Determine the (x, y) coordinate at the center of the cell enclosing the given text.  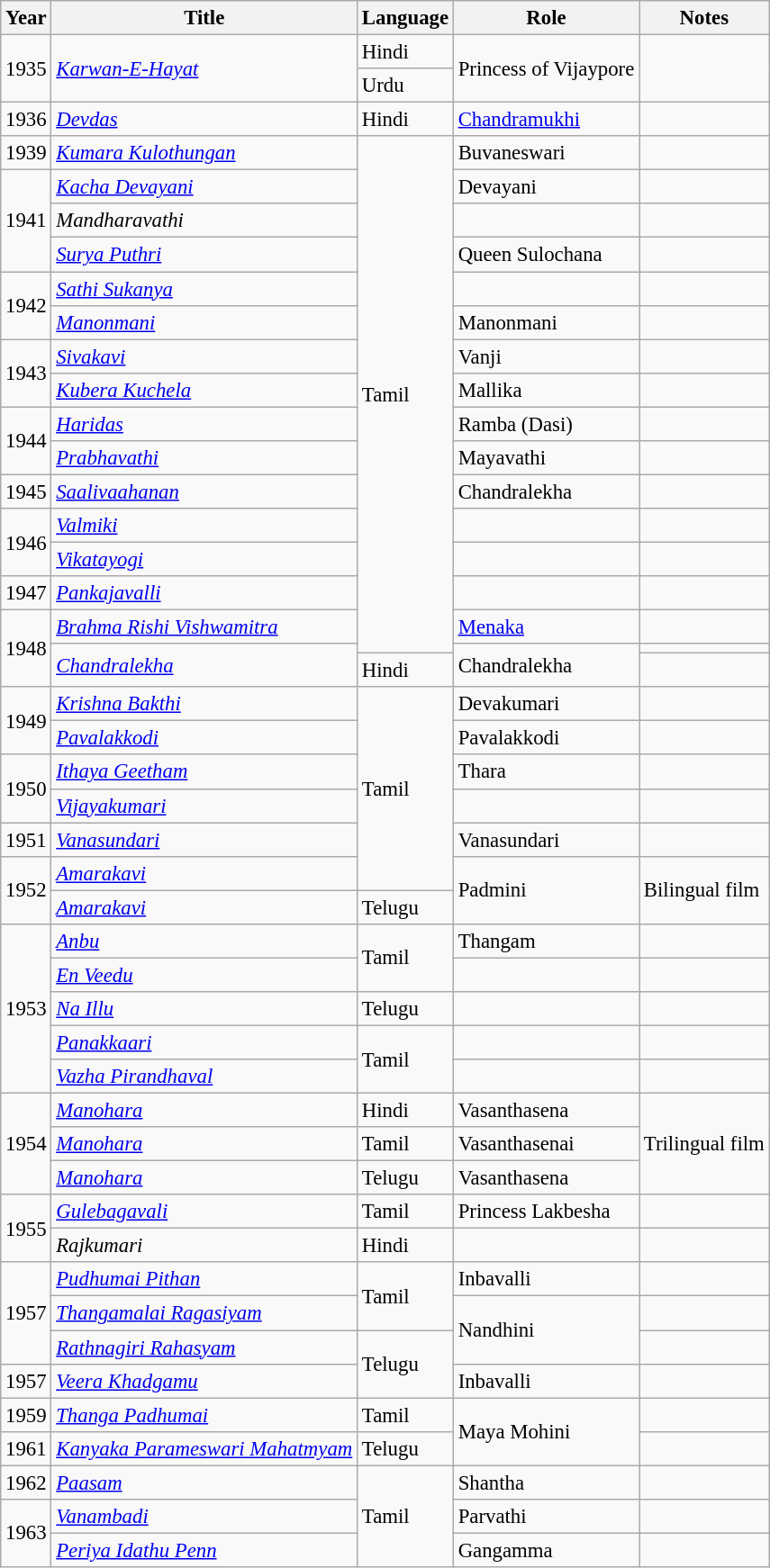
1963 (26, 1534)
1955 (26, 1228)
Rajkumari (204, 1246)
Gulebagavali (204, 1212)
1953 (26, 1009)
Prabhavathi (204, 458)
Vijayakumari (204, 806)
1942 (26, 306)
Vazha Pirandhaval (204, 1077)
Notes (704, 18)
Thanga Padhumai (204, 1415)
1954 (26, 1145)
Thangamalai Ragasiyam (204, 1313)
Chandramukhi (546, 120)
1941 (26, 221)
Surya Puthri (204, 255)
Trilingual film (704, 1145)
1939 (26, 153)
1949 (26, 720)
Kanyaka Parameswari Mahatmyam (204, 1448)
Panakkaari (204, 1042)
Karwan-E-Hayat (204, 68)
1936 (26, 120)
Devakumari (546, 704)
Buvaneswari (546, 153)
Parvathi (546, 1517)
Veera Khadgamu (204, 1381)
1945 (26, 491)
Kubera Kuchela (204, 390)
Periya Idathu Penn (204, 1550)
Valmiki (204, 526)
1943 (26, 373)
Sivakavi (204, 356)
Devdas (204, 120)
Mandharavathi (204, 221)
Thara (546, 772)
Vikatayogi (204, 559)
1947 (26, 593)
Rathnagiri Rahasyam (204, 1347)
Ramba (Dasi) (546, 424)
Thangam (546, 942)
Title (204, 18)
Brahma Rishi Vishwamitra (204, 627)
Pudhumai Pithan (204, 1279)
Language (405, 18)
1944 (26, 441)
Vasanthasenai (546, 1144)
Padmini (546, 889)
Kacha Devayani (204, 187)
Na Illu (204, 1009)
Pankajavalli (204, 593)
Mayavathi (546, 458)
Sathi Sukanya (204, 289)
Shantha (546, 1482)
Princess of Vijaypore (546, 68)
Urdu (405, 86)
Maya Mohini (546, 1431)
1946 (26, 542)
Saalivaahanan (204, 491)
1935 (26, 68)
Year (26, 18)
1962 (26, 1482)
Mallika (546, 390)
Ithaya Geetham (204, 772)
Haridas (204, 424)
Devayani (546, 187)
Vanji (546, 356)
Kumara Kulothungan (204, 153)
Bilingual film (704, 889)
En Veedu (204, 975)
Gangamma (546, 1550)
Krishna Bakthi (204, 704)
1961 (26, 1448)
1948 (26, 649)
Paasam (204, 1482)
1950 (26, 789)
Menaka (546, 627)
Vanambadi (204, 1517)
Anbu (204, 942)
1952 (26, 889)
Princess Lakbesha (546, 1212)
Role (546, 18)
1959 (26, 1415)
1951 (26, 840)
Nandhini (546, 1330)
Queen Sulochana (546, 255)
